Pinpoint the cell where the given text exists, returning its (x, y) midpoint coordinate. 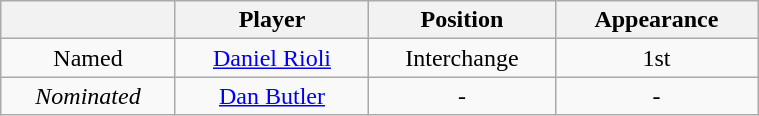
Nominated (88, 96)
Dan Butler (272, 96)
1st (656, 58)
Position (462, 20)
Named (88, 58)
Appearance (656, 20)
Daniel Rioli (272, 58)
Player (272, 20)
Interchange (462, 58)
